From the cell containing the given text, extract its center point as (X, Y) coordinate. 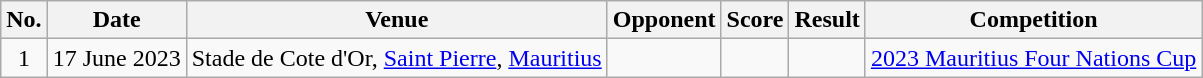
Competition (1033, 20)
Opponent (664, 20)
Date (116, 20)
1 (24, 58)
Result (827, 20)
Score (755, 20)
No. (24, 20)
2023 Mauritius Four Nations Cup (1033, 58)
Venue (396, 20)
Stade de Cote d'Or, Saint Pierre, Mauritius (396, 58)
17 June 2023 (116, 58)
